Determine the (X, Y) coordinate at the center of the cell enclosing the given text.  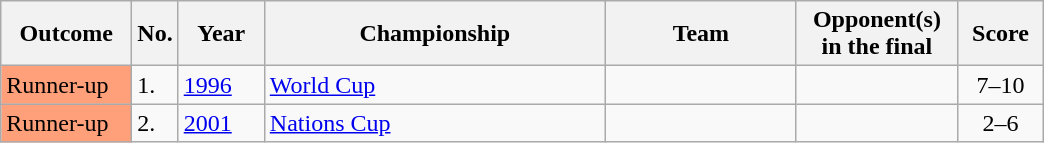
2–6 (1000, 123)
World Cup (434, 85)
Nations Cup (434, 123)
1996 (221, 85)
No. (155, 34)
Opponent(s) in the final (876, 34)
Championship (434, 34)
Score (1000, 34)
2001 (221, 123)
Team (700, 34)
1. (155, 85)
2. (155, 123)
7–10 (1000, 85)
Outcome (66, 34)
Year (221, 34)
